Find where the given text appears and provide that cell's center as (x, y) coordinate. 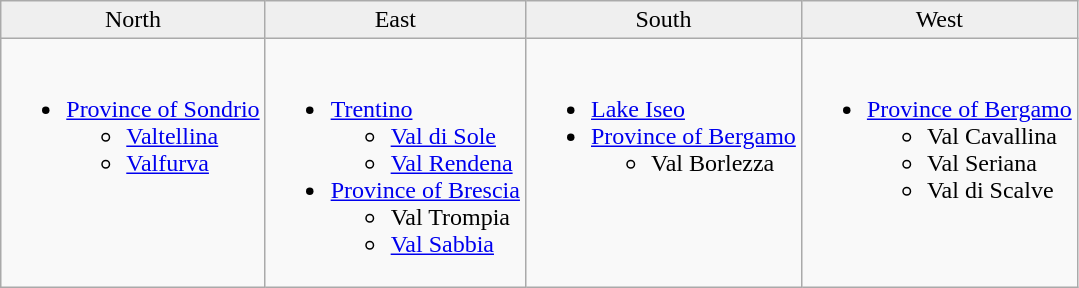
Lake IseoProvince of BergamoVal Borlezza (663, 163)
North (133, 20)
Province of BergamoVal CavallinaVal SerianaVal di Scalve (939, 163)
South (663, 20)
East (395, 20)
West (939, 20)
Province of SondrioValtellinaValfurva (133, 163)
TrentinoVal di SoleVal RendenaProvince of BresciaVal TrompiaVal Sabbia (395, 163)
